Output the [X, Y] coordinate of the center of the cell containing the given text.  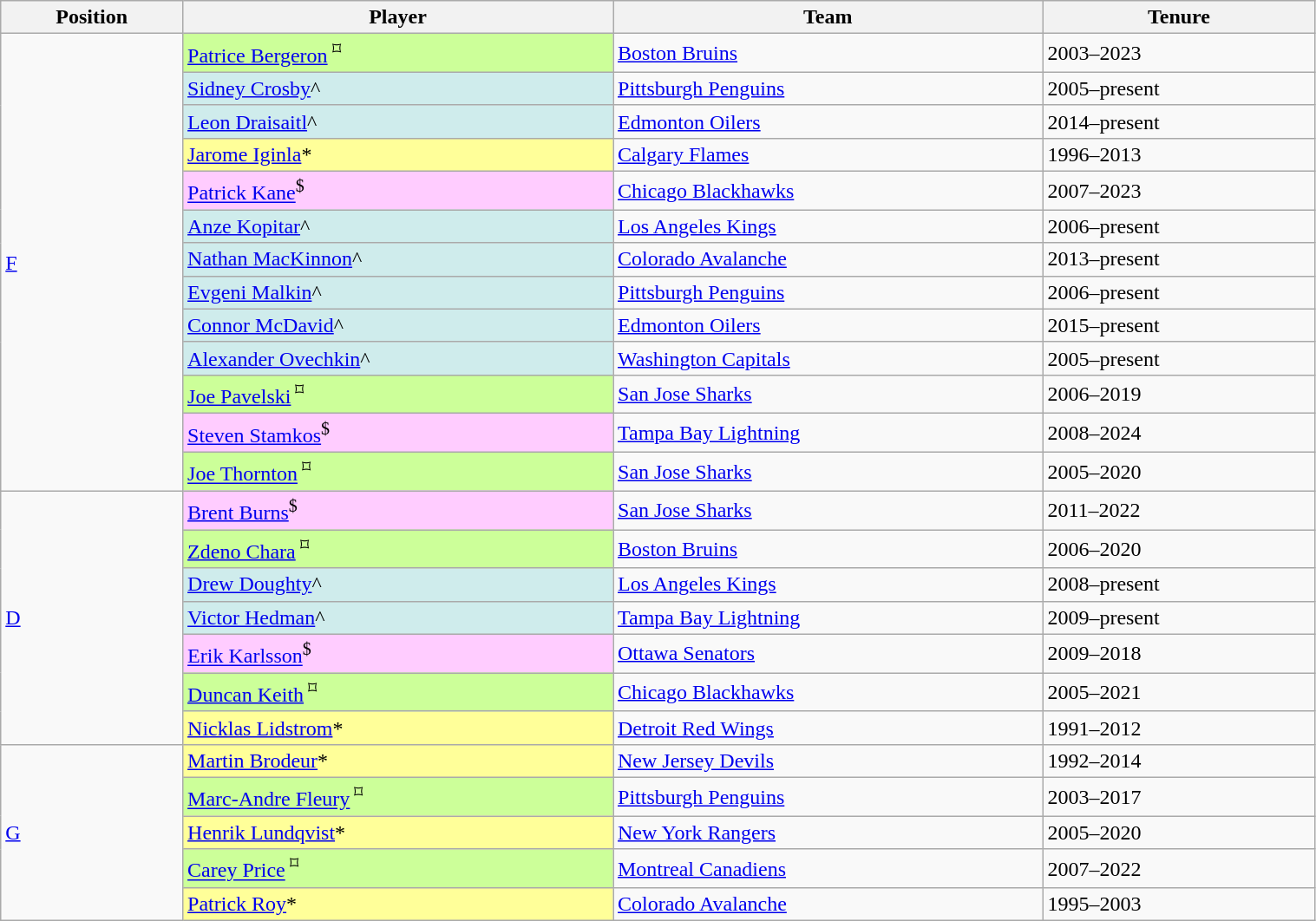
1991–2012 [1179, 728]
Anze Kopitar^ [398, 226]
Martin Brodeur* [398, 761]
Ottawa Senators [828, 654]
Montreal Canadiens [828, 869]
2009–present [1179, 617]
2007–2023 [1179, 191]
Nicklas Lidstrom* [398, 728]
Tenure [1179, 17]
Victor Hedman^ [398, 617]
Patrick Kane$ [398, 191]
Henrik Lundqvist* [398, 833]
F [92, 262]
Carey Price ⌑ [398, 869]
Drew Doughty^ [398, 585]
Calgary Flames [828, 154]
Erik Karlsson$ [398, 654]
Washington Capitals [828, 358]
Patrice Bergeron ⌑ [398, 54]
2003–2023 [1179, 54]
New York Rangers [828, 833]
Zdeno Chara ⌑ [398, 550]
Steven Stamkos$ [398, 434]
2003–2017 [1179, 798]
Alexander Ovechkin^ [398, 358]
Brent Burns$ [398, 510]
2008–2024 [1179, 434]
Team [828, 17]
2013–present [1179, 259]
2006–2020 [1179, 550]
Position [92, 17]
Player [398, 17]
Patrick Roy* [398, 905]
2005–2021 [1179, 692]
Joe Pavelski ⌑ [398, 394]
Duncan Keith ⌑ [398, 692]
1995–2003 [1179, 905]
New Jersey Devils [828, 761]
2008–present [1179, 585]
2009–2018 [1179, 654]
2011–2022 [1179, 510]
2006–2019 [1179, 394]
Joe Thornton ⌑ [398, 472]
Evgeni Malkin^ [398, 292]
Connor McDavid^ [398, 325]
Nathan MacKinnon^ [398, 259]
2015–present [1179, 325]
Sidney Crosby^ [398, 88]
D [92, 617]
2007–2022 [1179, 869]
Marc-Andre Fleury ⌑ [398, 798]
2014–present [1179, 121]
Detroit Red Wings [828, 728]
G [92, 833]
Jarome Iginla* [398, 154]
1992–2014 [1179, 761]
Leon Draisaitl^ [398, 121]
1996–2013 [1179, 154]
